Scan for the cell matching the given text and deliver its [X, Y] coordinate at center. 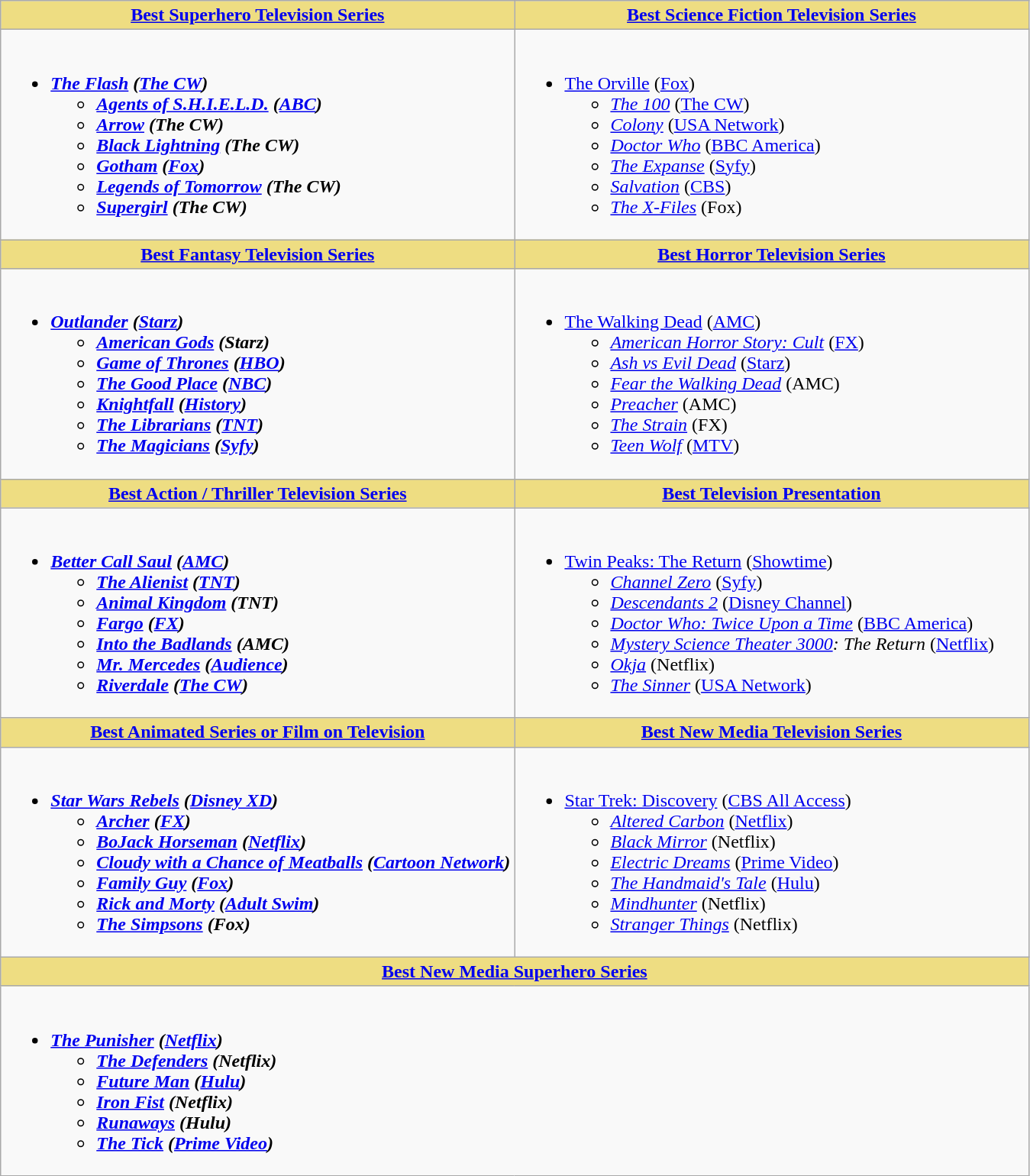
Best Horror Television Series [771, 254]
Best Science Fiction Television Series [771, 15]
The Flash (The CW)Agents of S.H.I.E.L.D. (ABC)Arrow (The CW)Black Lightning (The CW)Gotham (Fox)Legends of Tomorrow (The CW)Supergirl (The CW) [258, 134]
Best Animated Series or Film on Television [258, 732]
Outlander (Starz)American Gods (Starz)Game of Thrones (HBO)The Good Place (NBC)Knightfall (History)The Librarians (TNT)The Magicians (Syfy) [258, 374]
Best New Media Television Series [771, 732]
Best Action / Thriller Television Series [258, 493]
Best Fantasy Television Series [258, 254]
Better Call Saul (AMC)The Alienist (TNT)Animal Kingdom (TNT)Fargo (FX)Into the Badlands (AMC)Mr. Mercedes (Audience)Riverdale (The CW) [258, 612]
Best New Media Superhero Series [515, 971]
The Punisher (Netflix)The Defenders (Netflix)Future Man (Hulu)Iron Fist (Netflix)Runaways (Hulu)The Tick (Prime Video) [515, 1081]
Best Superhero Television Series [258, 15]
The Orville (Fox)The 100 (The CW)Colony (USA Network)Doctor Who (BBC America)The Expanse (Syfy)Salvation (CBS)The X-Files (Fox) [771, 134]
Best Television Presentation [771, 493]
The Walking Dead (AMC)American Horror Story: Cult (FX)Ash vs Evil Dead (Starz)Fear the Walking Dead (AMC)Preacher (AMC)The Strain (FX)Teen Wolf (MTV) [771, 374]
